Scan for the cell matching the given text and deliver its (x, y) coordinate at center. 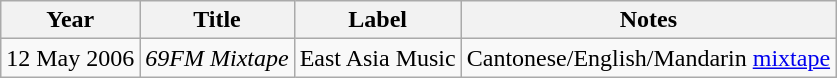
Notes (648, 20)
East Asia Music (378, 58)
69FM Mixtape (217, 58)
Cantonese/English/Mandarin mixtape (648, 58)
12 May 2006 (70, 58)
Year (70, 20)
Title (217, 20)
Label (378, 20)
